Pinpoint the cell where the given text exists, returning its (x, y) midpoint coordinate. 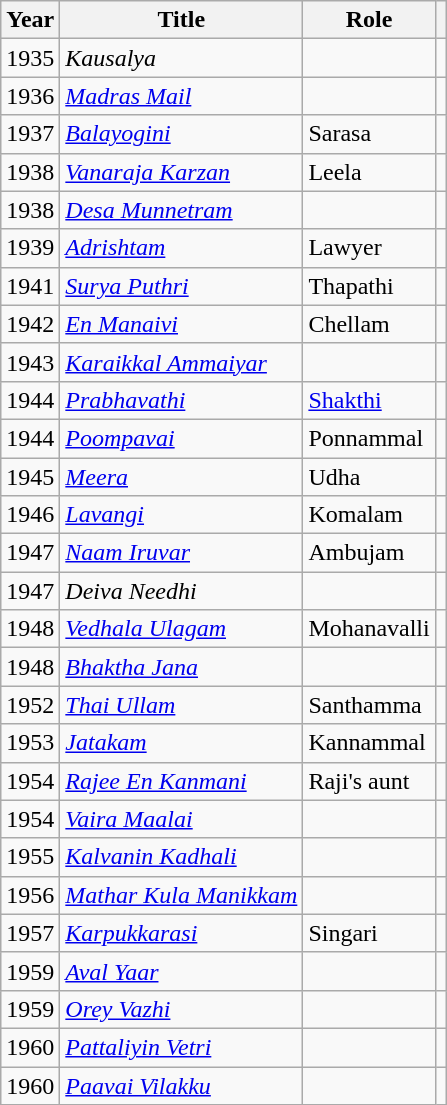
Santhamma (369, 705)
Lawyer (369, 248)
1957 (30, 933)
Deiva Needhi (182, 591)
Year (30, 20)
1936 (30, 96)
Orey Vazhi (182, 1009)
Vanaraja Karzan (182, 172)
1937 (30, 134)
Aval Yaar (182, 971)
Shakthi (369, 400)
Singari (369, 933)
1955 (30, 857)
Udha (369, 477)
Kalvanin Kadhali (182, 857)
Leela (369, 172)
Rajee En Kanmani (182, 781)
Mathar Kula Manikkam (182, 895)
Karaikkal Ammaiyar (182, 362)
Adrishtam (182, 248)
1942 (30, 324)
1946 (30, 515)
Kannammal (369, 743)
1956 (30, 895)
Komalam (369, 515)
Ambujam (369, 553)
Poompavai (182, 438)
Meera (182, 477)
Ponnammal (369, 438)
Bhaktha Jana (182, 667)
Lavangi (182, 515)
Role (369, 20)
Sarasa (369, 134)
Mohanavalli (369, 629)
1935 (30, 58)
Balayogini (182, 134)
Jatakam (182, 743)
Raji's aunt (369, 781)
Desa Munnetram (182, 210)
1939 (30, 248)
Karpukkarasi (182, 933)
Prabhavathi (182, 400)
Vaira Maalai (182, 819)
1945 (30, 477)
En Manaivi (182, 324)
Madras Mail (182, 96)
Chellam (369, 324)
Paavai Vilakku (182, 1085)
1943 (30, 362)
Title (182, 20)
Surya Puthri (182, 286)
Thai Ullam (182, 705)
Pattaliyin Vetri (182, 1047)
Kausalya (182, 58)
Vedhala Ulagam (182, 629)
1941 (30, 286)
Naam Iruvar (182, 553)
Thapathi (369, 286)
1952 (30, 705)
1953 (30, 743)
